Scan for the cell matching the given text and deliver its [X, Y] coordinate at center. 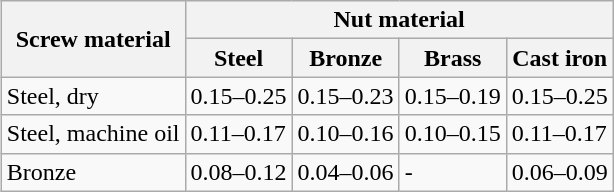
Brass [452, 58]
- [452, 172]
Steel [238, 58]
Cast iron [560, 58]
0.04–0.06 [346, 172]
0.10–0.15 [452, 134]
0.06–0.09 [560, 172]
Steel, dry [93, 96]
Nut material [399, 20]
0.08–0.12 [238, 172]
0.15–0.23 [346, 96]
0.15–0.19 [452, 96]
Screw material [93, 39]
0.10–0.16 [346, 134]
Steel, machine oil [93, 134]
